Pinpoint the cell where the given text exists, returning its [X, Y] midpoint coordinate. 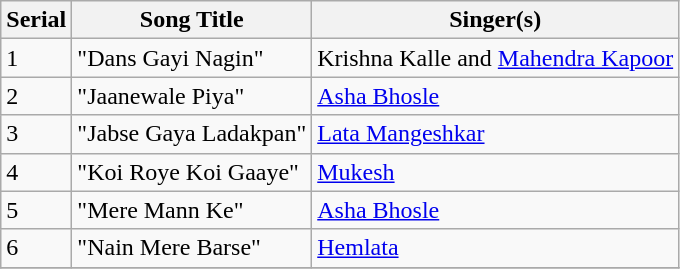
1 [36, 58]
"Mere Mann Ke" [192, 210]
Singer(s) [496, 20]
Krishna Kalle and Mahendra Kapoor [496, 58]
"Jaanewale Piya" [192, 96]
Lata Mangeshkar [496, 134]
Serial [36, 20]
Song Title [192, 20]
"Jabse Gaya Ladakpan" [192, 134]
Mukesh [496, 172]
5 [36, 210]
6 [36, 248]
"Koi Roye Koi Gaaye" [192, 172]
3 [36, 134]
"Dans Gayi Nagin" [192, 58]
Hemlata [496, 248]
"Nain Mere Barse" [192, 248]
2 [36, 96]
4 [36, 172]
